From the cell containing the given text, extract its center point as [x, y] coordinate. 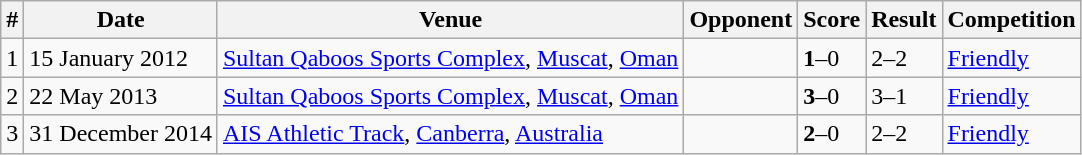
Competition [1012, 20]
2–0 [832, 134]
Opponent [741, 20]
3 [12, 134]
15 January 2012 [121, 58]
3–0 [832, 96]
1 [12, 58]
Venue [450, 20]
AIS Athletic Track, Canberra, Australia [450, 134]
# [12, 20]
2 [12, 96]
Score [832, 20]
Date [121, 20]
31 December 2014 [121, 134]
Result [904, 20]
1–0 [832, 58]
3–1 [904, 96]
22 May 2013 [121, 96]
